Capture the cell that displays the provided text and extract its (X, Y) central coordinate. 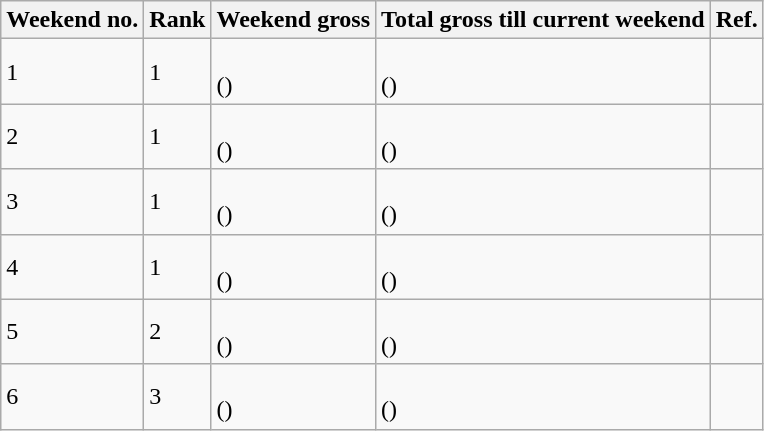
6 (72, 396)
Rank (178, 20)
4 (72, 266)
Weekend no. (72, 20)
Total gross till current weekend (544, 20)
5 (72, 332)
Weekend gross (294, 20)
Ref. (736, 20)
